Locate the cell with the specified text and output its (x, y) center coordinate. 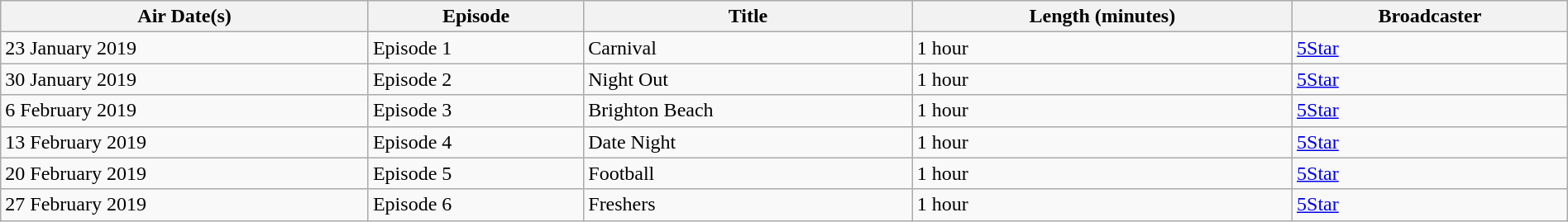
Air Date(s) (185, 17)
Freshers (748, 205)
27 February 2019 (185, 205)
Length (minutes) (1102, 17)
20 February 2019 (185, 173)
Episode 6 (476, 205)
23 January 2019 (185, 48)
Title (748, 17)
Episode 1 (476, 48)
6 February 2019 (185, 111)
30 January 2019 (185, 79)
Episode (476, 17)
Broadcaster (1431, 17)
Football (748, 173)
Episode 2 (476, 79)
Date Night (748, 142)
Episode 4 (476, 142)
13 February 2019 (185, 142)
Episode 3 (476, 111)
Brighton Beach (748, 111)
Night Out (748, 79)
Episode 5 (476, 173)
Carnival (748, 48)
